Determine the [X, Y] coordinate at the center of the cell enclosing the given text.  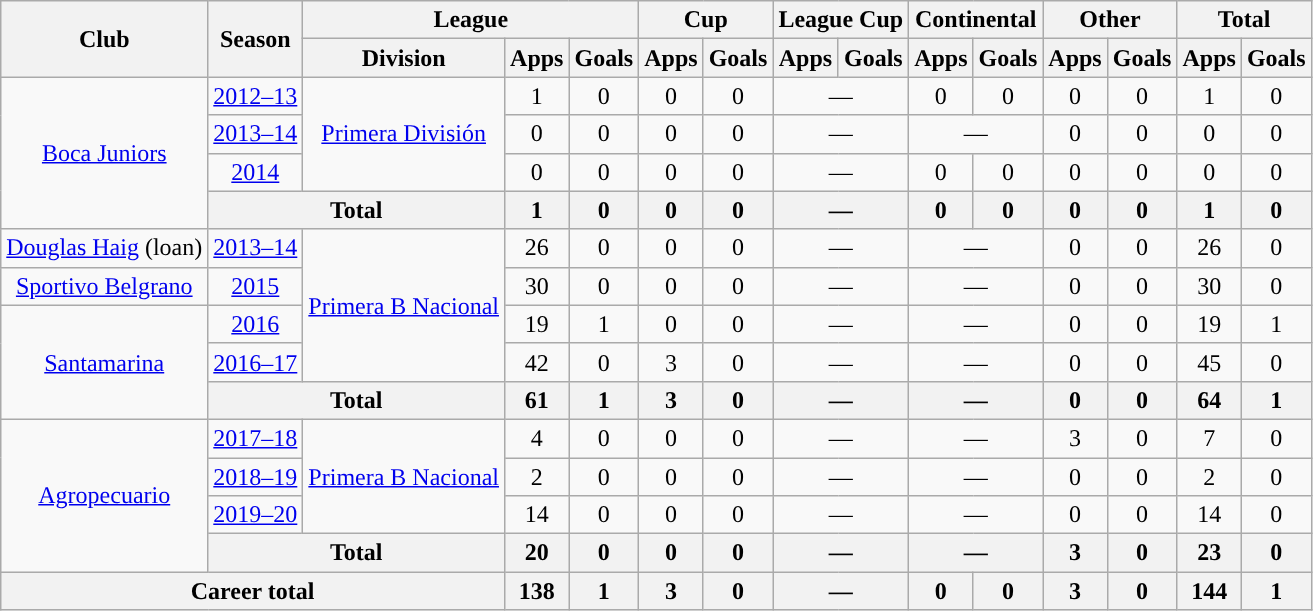
2015 [256, 286]
Season [256, 39]
23 [1209, 553]
20 [537, 553]
2017–18 [256, 438]
2014 [256, 172]
Cup [706, 20]
7 [1209, 438]
Sportivo Belgrano [104, 286]
138 [537, 591]
Other [1110, 20]
61 [537, 400]
4 [537, 438]
2016 [256, 324]
64 [1209, 400]
2012–13 [256, 96]
League [471, 20]
Division [404, 58]
Douglas Haig (loan) [104, 248]
League Cup [841, 20]
2019–20 [256, 515]
Santamarina [104, 362]
Primera División [404, 134]
Boca Juniors [104, 153]
42 [537, 362]
2016–17 [256, 362]
Agropecuario [104, 495]
Club [104, 39]
Career total [253, 591]
Continental [976, 20]
144 [1209, 591]
45 [1209, 362]
2018–19 [256, 477]
